Output the (x, y) coordinate of the center of the cell containing the given text.  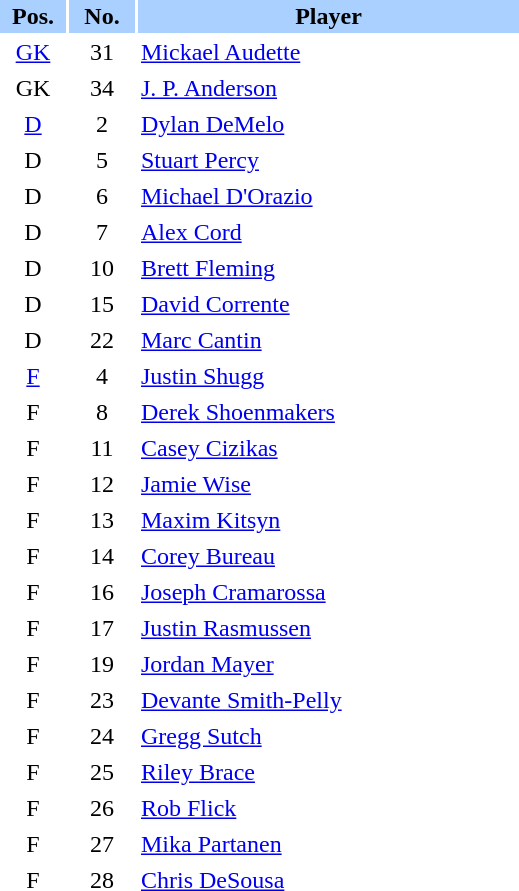
Casey Cizikas (328, 448)
7 (102, 232)
Corey Bureau (328, 556)
12 (102, 484)
24 (102, 736)
Joseph Cramarossa (328, 592)
2 (102, 124)
5 (102, 160)
Jamie Wise (328, 484)
Rob Flick (328, 808)
Alex Cord (328, 232)
14 (102, 556)
23 (102, 700)
Derek Shoenmakers (328, 412)
Jordan Mayer (328, 664)
34 (102, 88)
Riley Brace (328, 772)
No. (102, 16)
Brett Fleming (328, 268)
27 (102, 844)
David Corrente (328, 304)
Player (328, 16)
25 (102, 772)
4 (102, 376)
26 (102, 808)
Michael D'Orazio (328, 196)
13 (102, 520)
16 (102, 592)
Dylan DeMelo (328, 124)
Stuart Percy (328, 160)
Mika Partanen (328, 844)
17 (102, 628)
Pos. (33, 16)
8 (102, 412)
Marc Cantin (328, 340)
31 (102, 52)
Justin Shugg (328, 376)
Justin Rasmussen (328, 628)
11 (102, 448)
22 (102, 340)
Gregg Sutch (328, 736)
19 (102, 664)
Maxim Kitsyn (328, 520)
15 (102, 304)
6 (102, 196)
J. P. Anderson (328, 88)
10 (102, 268)
Devante Smith-Pelly (328, 700)
Mickael Audette (328, 52)
